Identify which cell holds the provided text, then report its [X, Y] central coordinate. 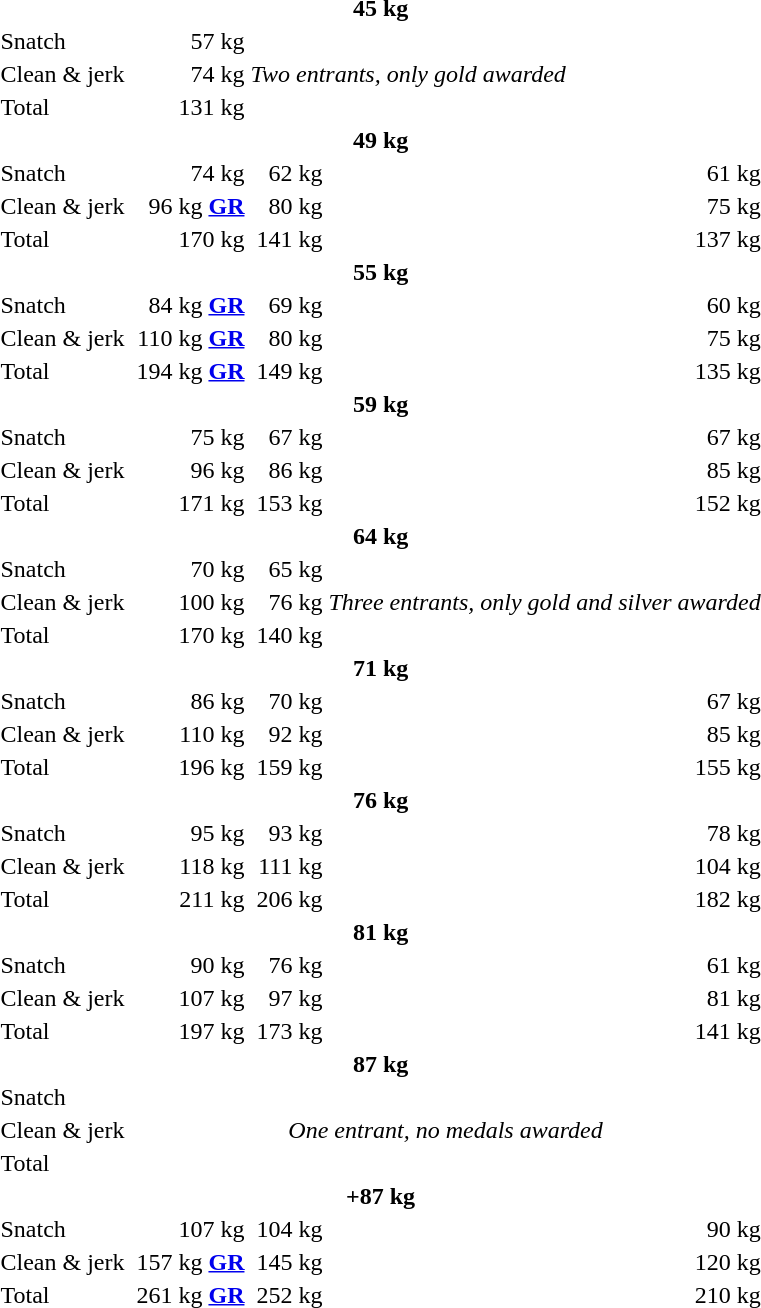
131 kg [190, 107]
84 kg GR [190, 305]
97 kg [290, 998]
159 kg [290, 767]
206 kg [290, 899]
194 kg GR [190, 371]
110 kg [190, 734]
100 kg [190, 602]
140 kg [290, 635]
157 kg GR [190, 1262]
171 kg [190, 503]
111 kg [290, 866]
95 kg [190, 833]
65 kg [290, 569]
141 kg [290, 239]
57 kg [190, 41]
149 kg [290, 371]
62 kg [290, 173]
67 kg [290, 437]
197 kg [190, 1031]
110 kg GR [190, 338]
90 kg [190, 965]
69 kg [290, 305]
145 kg [290, 1262]
153 kg [290, 503]
93 kg [290, 833]
96 kg GR [190, 206]
118 kg [190, 866]
92 kg [290, 734]
104 kg [290, 1229]
173 kg [290, 1031]
96 kg [190, 470]
211 kg [190, 899]
196 kg [190, 767]
75 kg [190, 437]
